For the text-containing cell, return its midpoint in (X, Y) coordinate format. 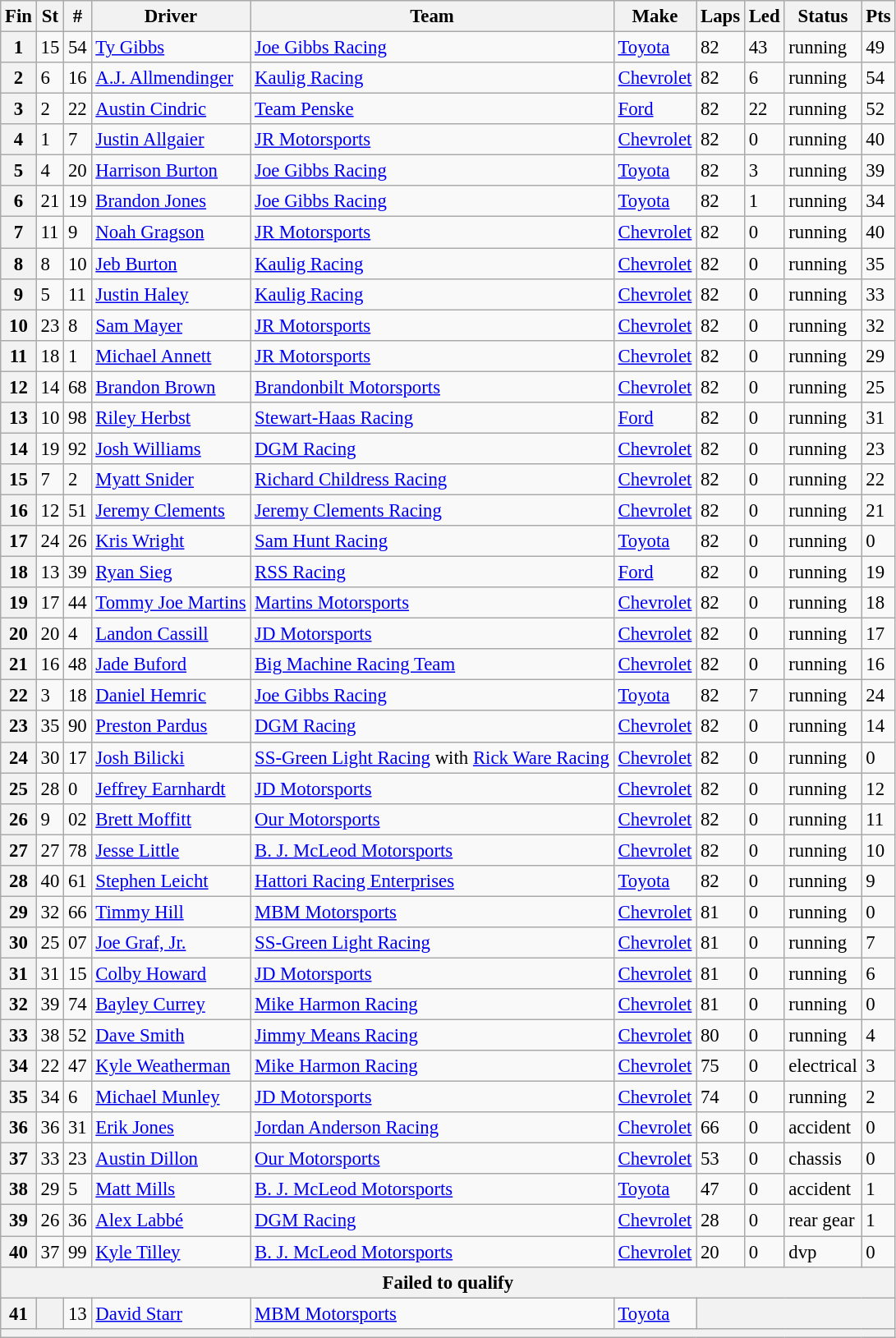
Kyle Tilley (171, 1252)
Kris Wright (171, 541)
Austin Dillon (171, 1159)
Jeb Burton (171, 264)
Justin Haley (171, 294)
Ty Gibbs (171, 48)
Sam Mayer (171, 325)
Matt Mills (171, 1190)
Status (823, 16)
Martins Motorsports (432, 603)
41 (19, 1313)
Stewart-Haas Racing (432, 418)
90 (77, 727)
David Starr (171, 1313)
Riley Herbst (171, 418)
Jeremy Clements (171, 510)
SS-Green Light Racing with Rick Ware Racing (432, 757)
75 (721, 1066)
Jordan Anderson Racing (432, 1128)
Justin Allgaier (171, 140)
RSS Racing (432, 572)
rear gear (823, 1221)
Sam Hunt Racing (432, 541)
51 (77, 510)
Kyle Weatherman (171, 1066)
Team Penske (432, 109)
99 (77, 1252)
Tommy Joe Martins (171, 603)
44 (77, 603)
Jimmy Means Racing (432, 1036)
48 (77, 664)
St (49, 16)
chassis (823, 1159)
07 (77, 943)
Brandonbilt Motorsports (432, 387)
Stephen Leicht (171, 881)
SS-Green Light Racing (432, 943)
78 (77, 850)
Hattori Racing Enterprises (432, 881)
Jesse Little (171, 850)
Harrison Burton (171, 171)
Failed to qualify (448, 1282)
Make (655, 16)
49 (879, 48)
Landon Cassill (171, 634)
Driver (171, 16)
Jeremy Clements Racing (432, 510)
Fin (19, 16)
Noah Gragson (171, 232)
A.J. Allmendinger (171, 78)
92 (77, 448)
Michael Munley (171, 1097)
Led (764, 16)
Josh Bilicki (171, 757)
43 (764, 48)
Brandon Jones (171, 201)
Alex Labbé (171, 1221)
Team (432, 16)
Josh Williams (171, 448)
Big Machine Racing Team (432, 664)
Dave Smith (171, 1036)
Joe Graf, Jr. (171, 943)
98 (77, 418)
Austin Cindric (171, 109)
Jeffrey Earnhardt (171, 789)
Erik Jones (171, 1128)
61 (77, 881)
electrical (823, 1066)
Laps (721, 16)
Ryan Sieg (171, 572)
53 (721, 1159)
Richard Childress Racing (432, 480)
Pts (879, 16)
68 (77, 387)
02 (77, 819)
Timmy Hill (171, 912)
Jade Buford (171, 664)
Bayley Currey (171, 1005)
80 (721, 1036)
Preston Pardus (171, 727)
Brandon Brown (171, 387)
Myatt Snider (171, 480)
Daniel Hemric (171, 696)
Michael Annett (171, 356)
dvp (823, 1252)
Colby Howard (171, 973)
Brett Moffitt (171, 819)
# (77, 16)
